Identify which cell holds the provided text, then report its (X, Y) central coordinate. 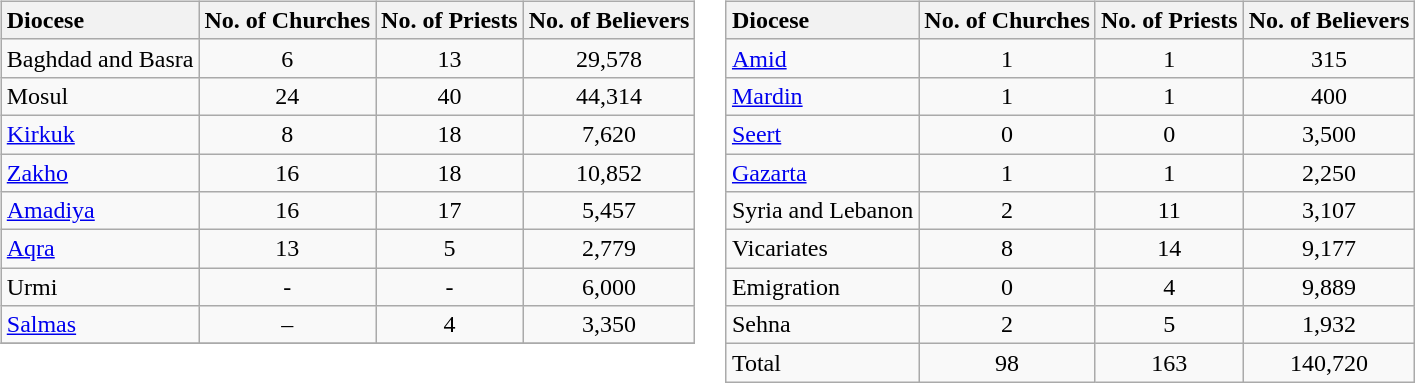
6 (288, 58)
10,852 (609, 173)
Aqra (100, 249)
14 (1169, 249)
1,932 (1329, 325)
9,889 (1329, 287)
Baghdad and Basra (100, 58)
Sehna (822, 325)
7,620 (609, 134)
2,779 (609, 249)
44,314 (609, 96)
24 (288, 96)
163 (1169, 363)
Zakho (100, 173)
Mardin (822, 96)
– (288, 325)
Syria and Lebanon (822, 211)
Amadiya (100, 211)
Emigration (822, 287)
9,177 (1329, 249)
3,500 (1329, 134)
11 (1169, 211)
29,578 (609, 58)
Total (822, 363)
Urmi (100, 287)
315 (1329, 58)
Gazarta (822, 173)
3,350 (609, 325)
Kirkuk (100, 134)
Seert (822, 134)
2,250 (1329, 173)
17 (450, 211)
5,457 (609, 211)
3,107 (1329, 211)
40 (450, 96)
Amid (822, 58)
Vicariates (822, 249)
6,000 (609, 287)
98 (1008, 363)
140,720 (1329, 363)
Mosul (100, 96)
400 (1329, 96)
Salmas (100, 325)
